Find where the given text appears and provide that cell's center as [x, y] coordinate. 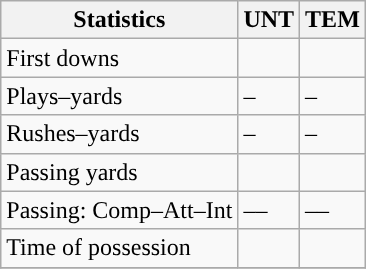
Passing: Comp–Att–Int [120, 210]
Passing yards [120, 172]
Rushes–yards [120, 134]
Statistics [120, 20]
Time of possession [120, 248]
TEM [333, 20]
Plays–yards [120, 96]
UNT [269, 20]
First downs [120, 58]
